Return (X, Y) of the center of cell containing provided text 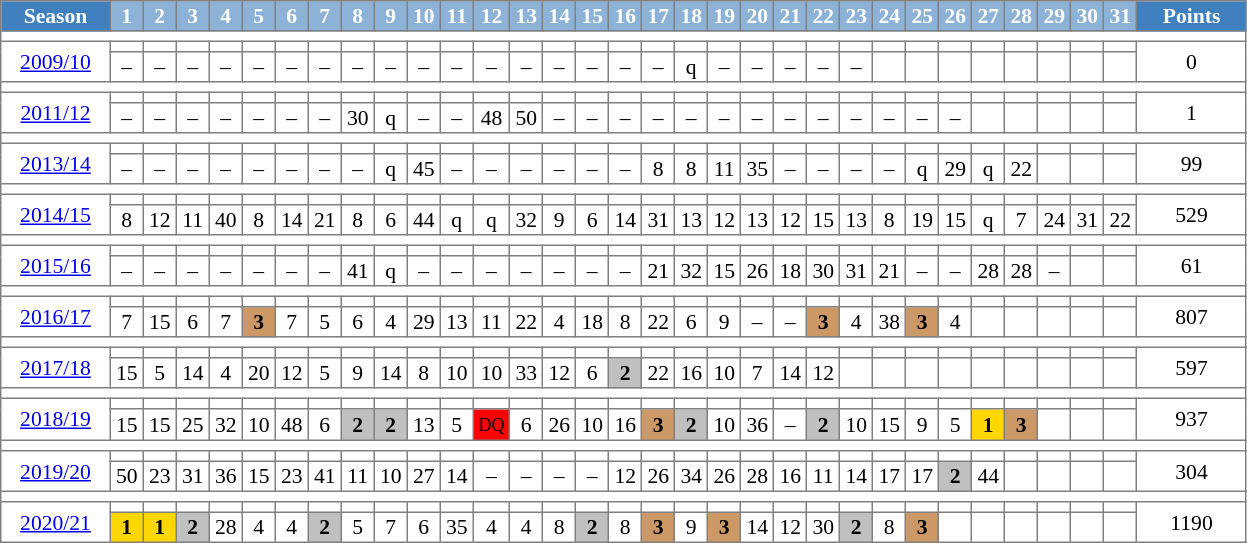
Points (1192, 16)
597 (1192, 367)
2014/15 (56, 214)
61 (1192, 265)
38 (890, 322)
304 (1192, 471)
2015/16 (56, 265)
807 (1192, 316)
45 (424, 169)
2019/20 (56, 471)
40 (226, 220)
2013/14 (56, 163)
99 (1192, 163)
0 (1192, 61)
33 (526, 373)
2017/18 (56, 367)
2009/10 (56, 61)
2011/12 (56, 112)
Season (56, 16)
2016/17 (56, 316)
937 (1192, 419)
2020/21 (56, 522)
1190 (1192, 522)
529 (1192, 214)
34 (692, 476)
2018/19 (56, 419)
DQ (492, 425)
